Detect which cell encompasses the target text, then output its (X, Y) center coordinate. 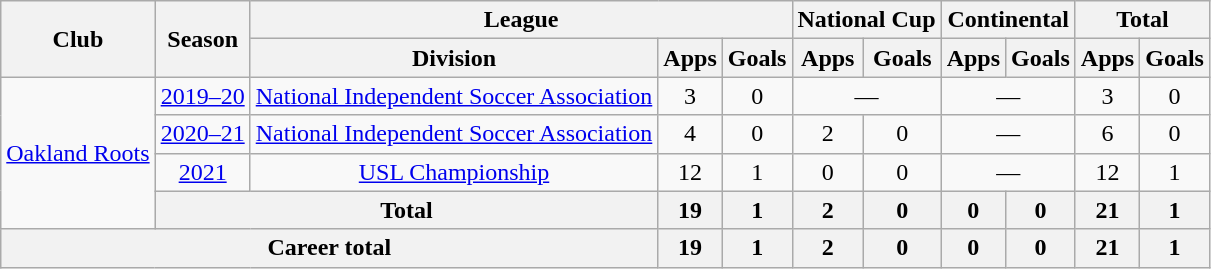
League (521, 20)
2019–20 (202, 96)
4 (690, 134)
Club (78, 39)
Division (454, 58)
Continental (1008, 20)
2021 (202, 172)
USL Championship (454, 172)
Season (202, 39)
Oakland Roots (78, 153)
Career total (330, 248)
National Cup (866, 20)
6 (1107, 134)
2020–21 (202, 134)
